Locate the cell with the specified text and output its [x, y] center coordinate. 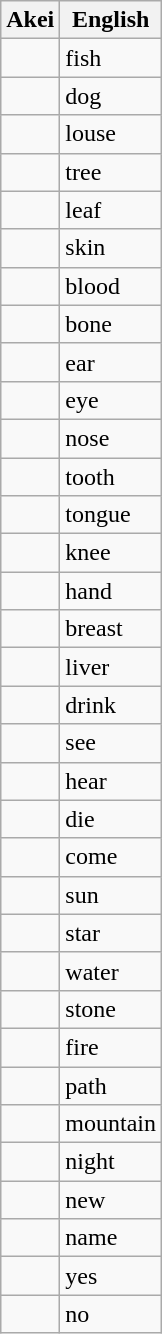
leaf [111, 210]
see [111, 743]
star [111, 933]
name [111, 1238]
blood [111, 286]
die [111, 819]
fish [111, 58]
liver [111, 667]
louse [111, 134]
yes [111, 1276]
new [111, 1200]
drink [111, 705]
sun [111, 895]
tree [111, 172]
nose [111, 438]
breast [111, 629]
hand [111, 591]
Akei [30, 20]
stone [111, 1009]
English [111, 20]
ear [111, 362]
fire [111, 1047]
path [111, 1085]
water [111, 971]
tongue [111, 515]
eye [111, 400]
skin [111, 248]
no [111, 1314]
night [111, 1162]
knee [111, 553]
come [111, 857]
bone [111, 324]
hear [111, 781]
tooth [111, 477]
mountain [111, 1124]
dog [111, 96]
